Output the (X, Y) coordinate of the center of the cell containing the given text.  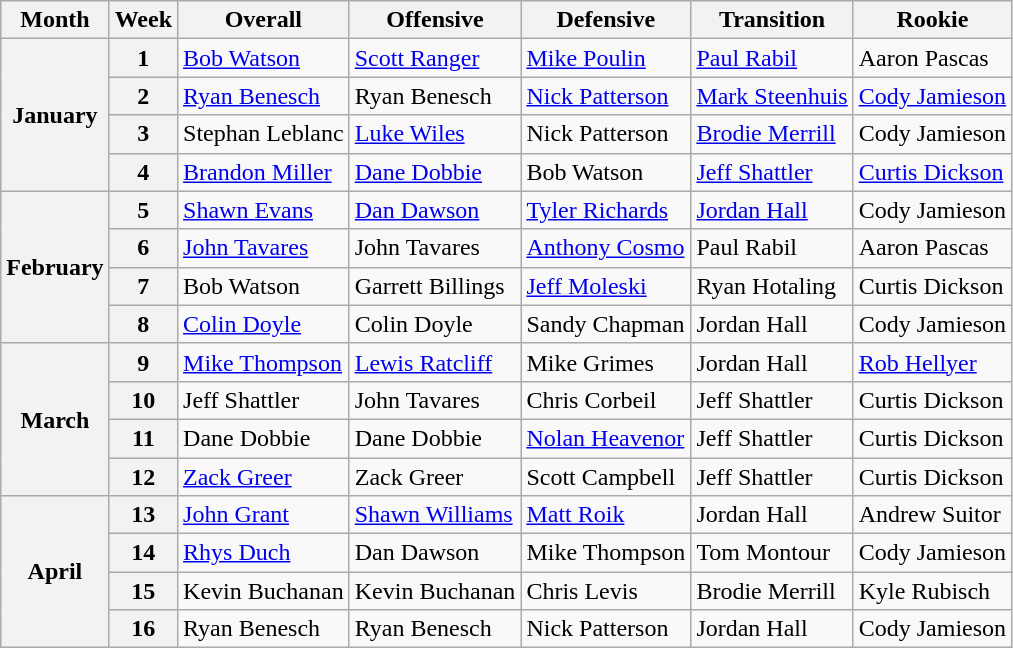
Anthony Cosmo (606, 248)
5 (143, 210)
Offensive (435, 20)
Lewis Ratcliff (435, 362)
Defensive (606, 20)
Mike Poulin (606, 58)
Tyler Richards (606, 210)
Rob Hellyer (932, 362)
Shawn Evans (264, 210)
Tom Montour (772, 553)
9 (143, 362)
10 (143, 400)
February (55, 267)
13 (143, 515)
Nolan Heavenor (606, 438)
Overall (264, 20)
March (55, 419)
Luke Wiles (435, 134)
12 (143, 477)
Mark Steenhuis (772, 96)
John Grant (264, 515)
Ryan Hotaling (772, 286)
2 (143, 96)
Sandy Chapman (606, 324)
April (55, 572)
Month (55, 20)
3 (143, 134)
Jeff Moleski (606, 286)
6 (143, 248)
11 (143, 438)
Scott Ranger (435, 58)
Mike Grimes (606, 362)
14 (143, 553)
Brandon Miller (264, 172)
Scott Campbell (606, 477)
Rookie (932, 20)
January (55, 115)
Rhys Duch (264, 553)
Shawn Williams (435, 515)
Matt Roik (606, 515)
Stephan Leblanc (264, 134)
Week (143, 20)
4 (143, 172)
Andrew Suitor (932, 515)
1 (143, 58)
16 (143, 629)
7 (143, 286)
8 (143, 324)
Transition (772, 20)
Garrett Billings (435, 286)
15 (143, 591)
Kyle Rubisch (932, 591)
Chris Corbeil (606, 400)
Chris Levis (606, 591)
